From the cell containing the given text, extract its center point as [x, y] coordinate. 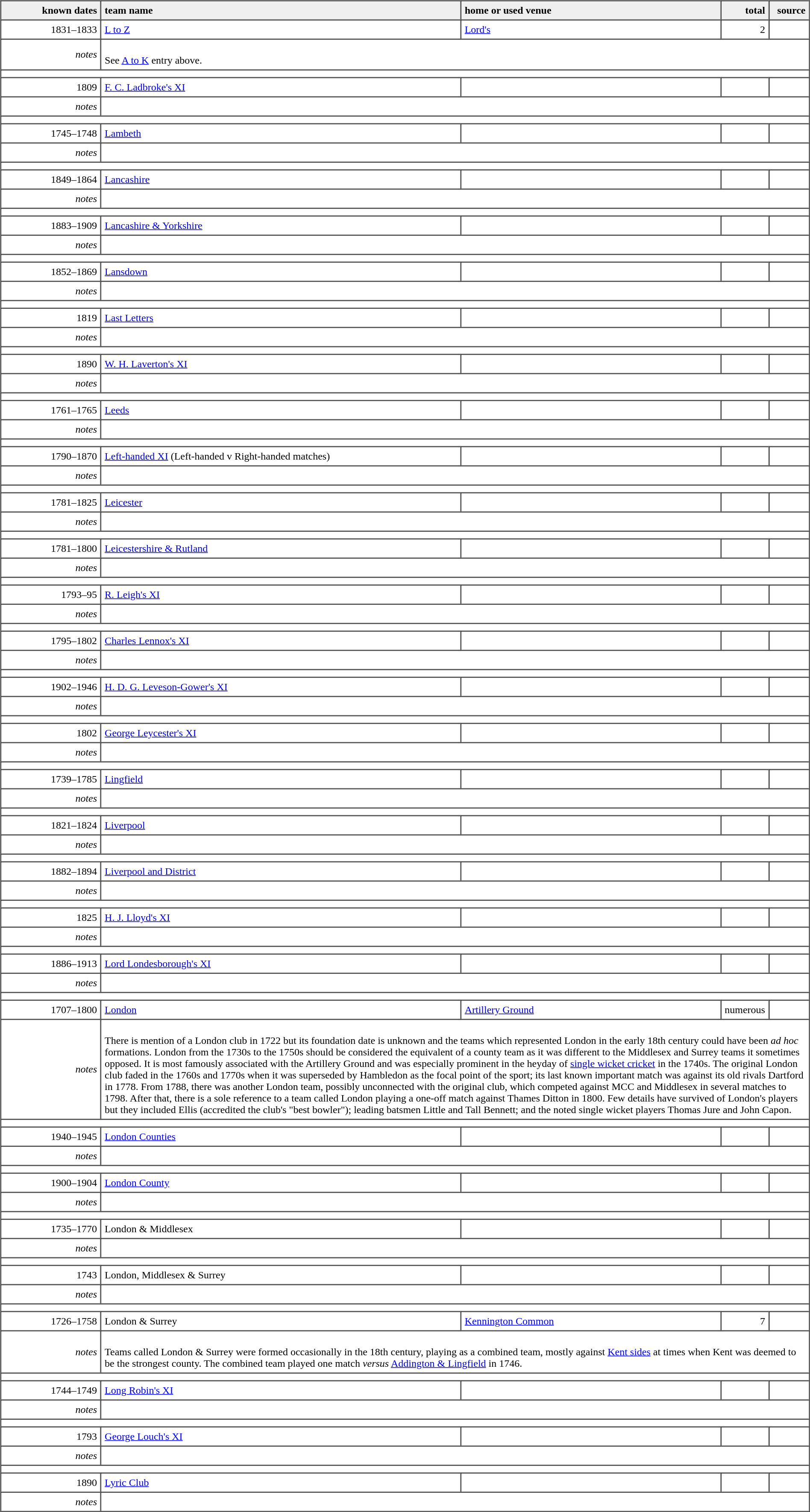
Lyric Club [281, 1482]
1940–1945 [51, 1136]
1883–1909 [51, 226]
London Counties [281, 1136]
See A to K entry above. [455, 55]
Long Robin's XI [281, 1390]
Leicestershire & Rutland [281, 548]
R. Leigh's XI [281, 595]
1781–1800 [51, 548]
Charles Lennox's XI [281, 641]
F. C. Ladbroke's XI [281, 87]
1793–95 [51, 595]
Kennington Common [591, 1321]
1802 [51, 733]
1821–1824 [51, 825]
Lancashire [281, 179]
Lord Londesborough's XI [281, 964]
1743 [51, 1275]
London, Middlesex & Surrey [281, 1275]
Lansdown [281, 272]
2 [745, 29]
Lingfield [281, 779]
1795–1802 [51, 641]
Lancashire & Yorkshire [281, 226]
H. D. G. Leveson-Gower's XI [281, 687]
1744–1749 [51, 1390]
home or used venue [591, 10]
1761–1765 [51, 410]
1831–1833 [51, 29]
source [789, 10]
1900–1904 [51, 1182]
1809 [51, 87]
1849–1864 [51, 179]
Leicester [281, 502]
team name [281, 10]
1739–1785 [51, 779]
1790–1870 [51, 456]
W. H. Laverton's XI [281, 364]
London & Surrey [281, 1321]
London County [281, 1182]
1745–1748 [51, 133]
1825 [51, 917]
1726–1758 [51, 1321]
total [745, 10]
1902–1946 [51, 687]
London & Middlesex [281, 1228]
London [281, 1010]
7 [745, 1321]
1793 [51, 1436]
Left-handed XI (Left-handed v Right-handed matches) [281, 456]
numerous [745, 1010]
Lambeth [281, 133]
H. J. Lloyd's XI [281, 917]
George Louch's XI [281, 1436]
George Leycester's XI [281, 733]
1707–1800 [51, 1010]
L to Z [281, 29]
1781–1825 [51, 502]
1886–1913 [51, 964]
known dates [51, 10]
Liverpool [281, 825]
Last Letters [281, 318]
1735–1770 [51, 1228]
Artillery Ground [591, 1010]
1882–1894 [51, 871]
Lord's [591, 29]
Liverpool and District [281, 871]
Leeds [281, 410]
1819 [51, 318]
1852–1869 [51, 272]
